Scan for the cell matching the given text and deliver its [x, y] coordinate at center. 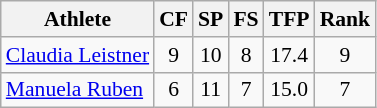
SP [210, 19]
Athlete [78, 19]
6 [174, 90]
Manuela Ruben [78, 90]
Claudia Leistner [78, 55]
11 [210, 90]
8 [246, 55]
17.4 [290, 55]
10 [210, 55]
FS [246, 19]
15.0 [290, 90]
CF [174, 19]
TFP [290, 19]
Rank [346, 19]
